For the text-containing cell, return its midpoint in [X, Y] coordinate format. 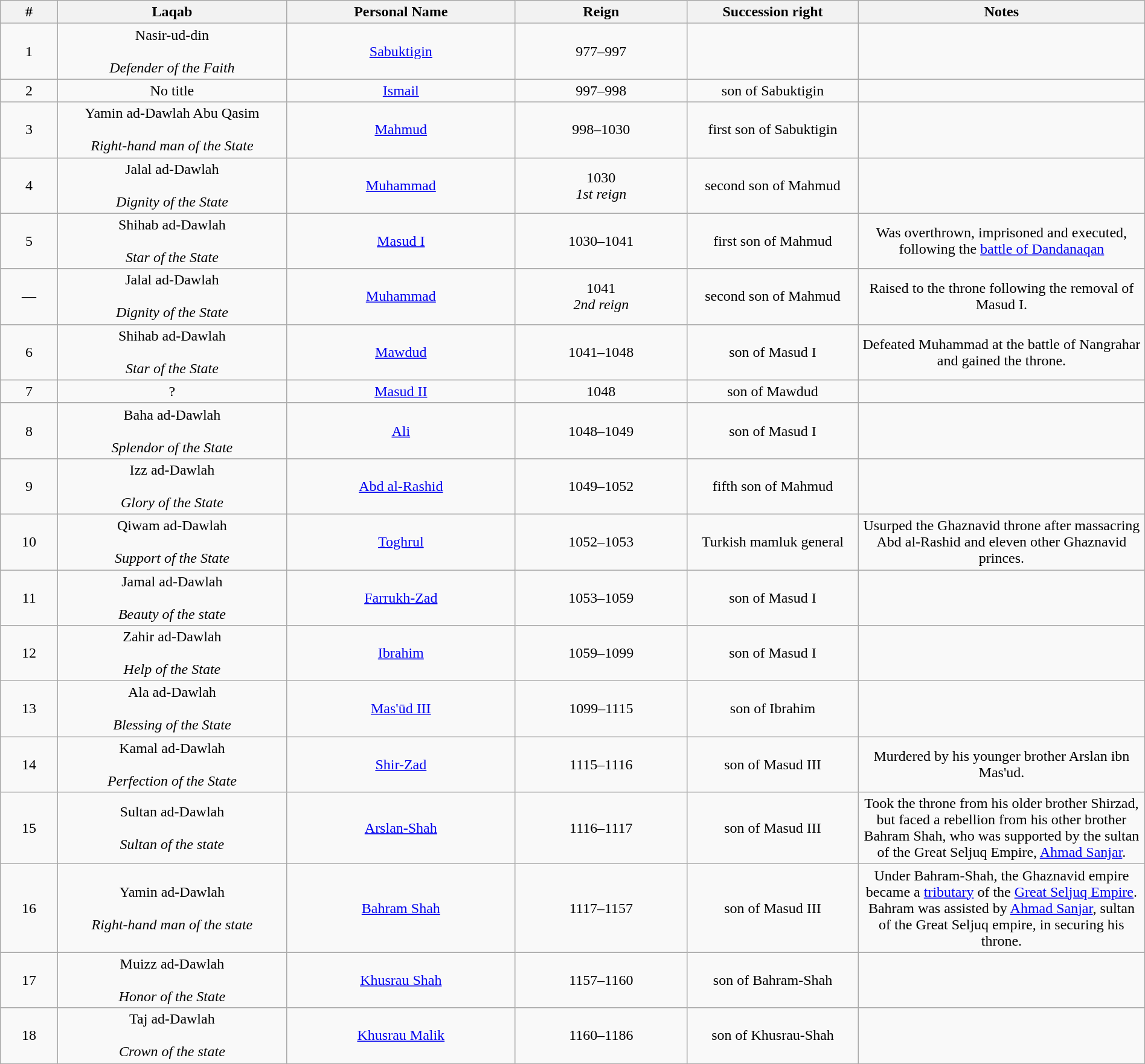
Mahmud [401, 130]
son of Sabuktigin [772, 91]
1048 [601, 391]
Defeated Muhammad at the battle of Nangrahar and gained the throne. [1002, 352]
Qiwam ad-DawlahSupport of the State [172, 542]
fifth son of Mahmud [772, 486]
18 [29, 1036]
17 [29, 980]
Usurped the Ghaznavid throne after massacring Abd al-Rashid and eleven other Ghaznavid princes. [1002, 542]
3 [29, 130]
997–998 [601, 91]
14 [29, 764]
7 [29, 391]
Personal Name [401, 12]
15 [29, 828]
Was overthrown, imprisoned and executed, following the battle of Dandanaqan [1002, 241]
Reign [601, 12]
Muizz ad-DawlahHonor of the State [172, 980]
1099–1115 [601, 709]
— [29, 296]
1049–1052 [601, 486]
# [29, 12]
Mawdud [401, 352]
first son of Mahmud [772, 241]
son of Khusrau-Shah [772, 1036]
12 [29, 653]
10412nd reign [601, 296]
Ibrahim [401, 653]
1 [29, 51]
Notes [1002, 12]
4 [29, 185]
Murdered by his younger brother Arslan ibn Mas'ud. [1002, 764]
Masud I [401, 241]
Sabuktigin [401, 51]
1157–1160 [601, 980]
Sultan ad-DawlahSultan of the state [172, 828]
Yamin ad-DawlahRight-hand man of the state [172, 908]
Abd al-Rashid [401, 486]
Ali [401, 431]
Masud II [401, 391]
first son of Sabuktigin [772, 130]
977–997 [601, 51]
8 [29, 431]
9 [29, 486]
son of Bahram-Shah [772, 980]
Nasir-ud-dinDefender of the Faith [172, 51]
10301st reign [601, 185]
2 [29, 91]
Khusrau Malik [401, 1036]
1052–1053 [601, 542]
? [172, 391]
1030–1041 [601, 241]
Succession right [772, 12]
1048–1049 [601, 431]
1115–1116 [601, 764]
Toghrul [401, 542]
1160–1186 [601, 1036]
Ala ad-DawlahBlessing of the State [172, 709]
Shir-Zad [401, 764]
Izz ad-DawlahGlory of the State [172, 486]
Yamin ad-Dawlah Abu QasimRight-hand man of the State [172, 130]
1116–1117 [601, 828]
Laqab [172, 12]
son of Ibrahim [772, 709]
Ismail [401, 91]
5 [29, 241]
11 [29, 598]
Zahir ad-DawlahHelp of the State [172, 653]
Farrukh-Zad [401, 598]
Mas'ūd III [401, 709]
No title [172, 91]
1117–1157 [601, 908]
1059–1099 [601, 653]
Arslan-Shah [401, 828]
Baha ad-DawlahSplendor of the State [172, 431]
Jamal ad-DawlahBeauty of the state [172, 598]
son of Mawdud [772, 391]
13 [29, 709]
10 [29, 542]
Raised to the throne following the removal of Masud I. [1002, 296]
16 [29, 908]
1053–1059 [601, 598]
Bahram Shah [401, 908]
998–1030 [601, 130]
Taj ad-DawlahCrown of the state [172, 1036]
Khusrau Shah [401, 980]
Kamal ad-DawlahPerfection of the State [172, 764]
1041–1048 [601, 352]
6 [29, 352]
Turkish mamluk general [772, 542]
